Scan for the cell matching the given text and deliver its [X, Y] coordinate at center. 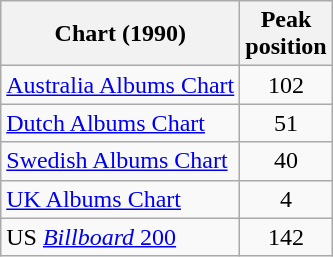
102 [286, 85]
US Billboard 200 [120, 237]
Chart (1990) [120, 34]
Dutch Albums Chart [120, 123]
40 [286, 161]
Swedish Albums Chart [120, 161]
Peakposition [286, 34]
142 [286, 237]
4 [286, 199]
51 [286, 123]
UK Albums Chart [120, 199]
Australia Albums Chart [120, 85]
